From the cell containing the given text, extract its center point as (X, Y) coordinate. 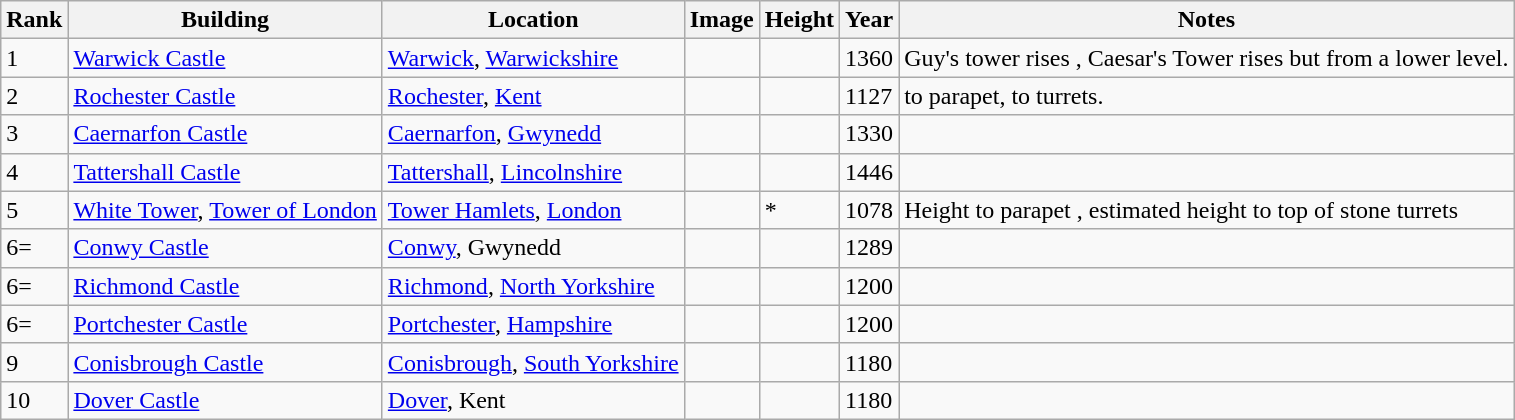
Richmond, North Yorkshire (533, 286)
1127 (870, 96)
2 (34, 96)
Rank (34, 20)
Dover, Kent (533, 400)
Conisbrough Castle (225, 362)
Year (870, 20)
Conwy, Gwynedd (533, 248)
Dover Castle (225, 400)
Portchester, Hampshire (533, 324)
Building (225, 20)
Conisbrough, South Yorkshire (533, 362)
Height (799, 20)
1446 (870, 172)
Height to parapet , estimated height to top of stone turrets (1206, 210)
Notes (1206, 20)
Rochester Castle (225, 96)
1 (34, 58)
Warwick Castle (225, 58)
Warwick, Warwickshire (533, 58)
White Tower, Tower of London (225, 210)
Rochester, Kent (533, 96)
Tattershall, Lincolnshire (533, 172)
1330 (870, 134)
3 (34, 134)
1289 (870, 248)
4 (34, 172)
Caernarfon, Gwynedd (533, 134)
Location (533, 20)
to parapet, to turrets. (1206, 96)
9 (34, 362)
1360 (870, 58)
Caernarfon Castle (225, 134)
Portchester Castle (225, 324)
Richmond Castle (225, 286)
Guy's tower rises , Caesar's Tower rises but from a lower level. (1206, 58)
* (799, 210)
Tattershall Castle (225, 172)
1078 (870, 210)
Tower Hamlets, London (533, 210)
Image (722, 20)
5 (34, 210)
10 (34, 400)
Conwy Castle (225, 248)
